Pinpoint the cell where the given text exists, returning its (X, Y) midpoint coordinate. 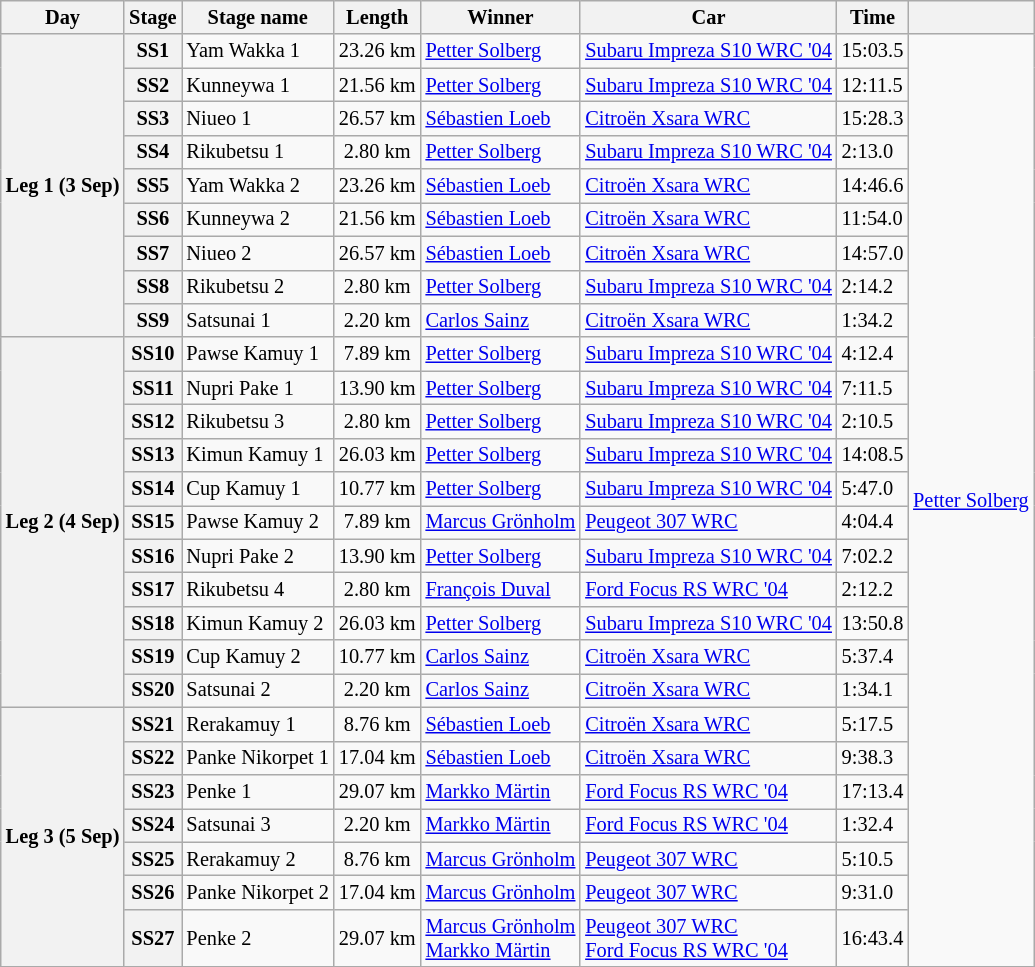
4:04.4 (872, 522)
Kimun Kamuy 2 (258, 623)
2:12.2 (872, 589)
Panke Nikorpet 2 (258, 892)
9:31.0 (872, 892)
7:02.2 (872, 556)
14:08.5 (872, 455)
Leg 3 (5 Sep) (63, 837)
Kunneywa 1 (258, 85)
SS6 (152, 219)
Rerakamuy 2 (258, 859)
2:14.2 (872, 287)
15:28.3 (872, 118)
SS19 (152, 657)
SS21 (152, 724)
1:34.1 (872, 690)
5:17.5 (872, 724)
Marcus Grönholm Markko Märtin (501, 938)
5:37.4 (872, 657)
1:32.4 (872, 825)
Yam Wakka 1 (258, 51)
SS4 (152, 152)
SS13 (152, 455)
SS17 (152, 589)
2:10.5 (872, 421)
Leg 1 (3 Sep) (63, 186)
SS24 (152, 825)
1:34.2 (872, 320)
2:13.0 (872, 152)
Length (378, 17)
SS12 (152, 421)
14:46.6 (872, 186)
SS2 (152, 85)
Yam Wakka 2 (258, 186)
Pawse Kamuy 2 (258, 522)
SS18 (152, 623)
SS16 (152, 556)
SS15 (152, 522)
Time (872, 17)
7:11.5 (872, 388)
13:50.8 (872, 623)
SS8 (152, 287)
SS14 (152, 489)
Nupri Pake 1 (258, 388)
Winner (501, 17)
Satsunai 1 (258, 320)
5:47.0 (872, 489)
Pawse Kamuy 1 (258, 354)
SS22 (152, 758)
12:11.5 (872, 85)
5:10.5 (872, 859)
Rerakamuy 1 (258, 724)
Cup Kamuy 1 (258, 489)
Satsunai 2 (258, 690)
Stage name (258, 17)
Panke Nikorpet 1 (258, 758)
9:38.3 (872, 758)
17:13.4 (872, 791)
SS25 (152, 859)
SS1 (152, 51)
14:57.0 (872, 253)
Rikubetsu 4 (258, 589)
SS5 (152, 186)
SS9 (152, 320)
Kunneywa 2 (258, 219)
Niueo 1 (258, 118)
François Duval (501, 589)
SS3 (152, 118)
4:12.4 (872, 354)
Day (63, 17)
Leg 2 (4 Sep) (63, 522)
Stage (152, 17)
Penke 1 (258, 791)
15:03.5 (872, 51)
SS11 (152, 388)
SS20 (152, 690)
Peugeot 307 WRCFord Focus RS WRC '04 (708, 938)
Kimun Kamuy 1 (258, 455)
Satsunai 3 (258, 825)
Rikubetsu 1 (258, 152)
Nupri Pake 2 (258, 556)
Rikubetsu 3 (258, 421)
Cup Kamuy 2 (258, 657)
11:54.0 (872, 219)
SS7 (152, 253)
SS23 (152, 791)
Niueo 2 (258, 253)
16:43.4 (872, 938)
SS26 (152, 892)
Penke 2 (258, 938)
Rikubetsu 2 (258, 287)
SS27 (152, 938)
SS10 (152, 354)
Car (708, 17)
